Extract the (x, y) coordinate from the center of the cell holding the provided text.  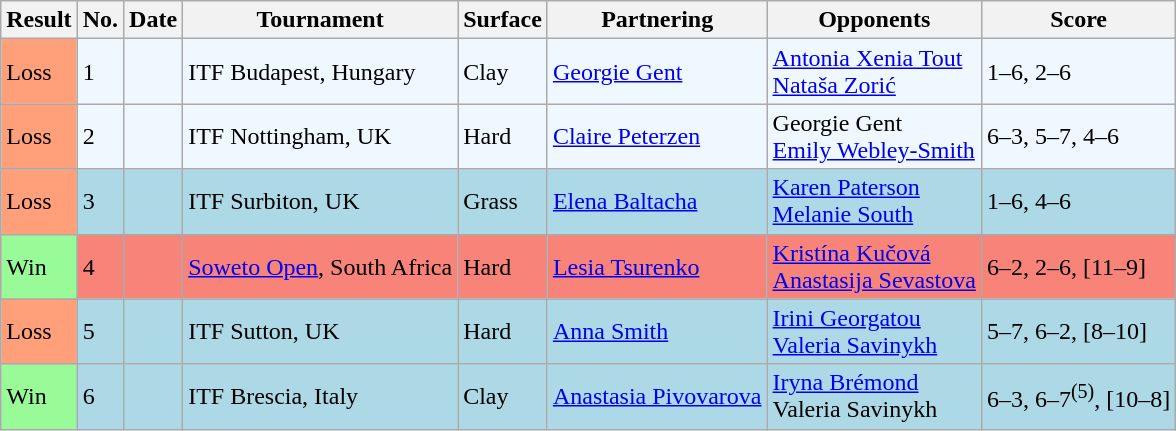
No. (100, 20)
Claire Peterzen (657, 136)
5–7, 6–2, [8–10] (1078, 332)
Georgie Gent Emily Webley-Smith (874, 136)
6–2, 2–6, [11–9] (1078, 266)
ITF Brescia, Italy (320, 396)
2 (100, 136)
Irini Georgatou Valeria Savinykh (874, 332)
Georgie Gent (657, 72)
ITF Surbiton, UK (320, 202)
ITF Budapest, Hungary (320, 72)
ITF Sutton, UK (320, 332)
3 (100, 202)
Lesia Tsurenko (657, 266)
4 (100, 266)
Tournament (320, 20)
Iryna Brémond Valeria Savinykh (874, 396)
Soweto Open, South Africa (320, 266)
Opponents (874, 20)
Antonia Xenia Tout Nataša Zorić (874, 72)
1–6, 2–6 (1078, 72)
5 (100, 332)
Elena Baltacha (657, 202)
Date (154, 20)
1–6, 4–6 (1078, 202)
ITF Nottingham, UK (320, 136)
6–3, 6–7(5), [10–8] (1078, 396)
6 (100, 396)
6–3, 5–7, 4–6 (1078, 136)
Kristína Kučová Anastasija Sevastova (874, 266)
1 (100, 72)
Partnering (657, 20)
Grass (503, 202)
Score (1078, 20)
Result (39, 20)
Surface (503, 20)
Karen Paterson Melanie South (874, 202)
Anna Smith (657, 332)
Anastasia Pivovarova (657, 396)
